Search for the cell housing the specified text and yield its [x, y] center coordinate. 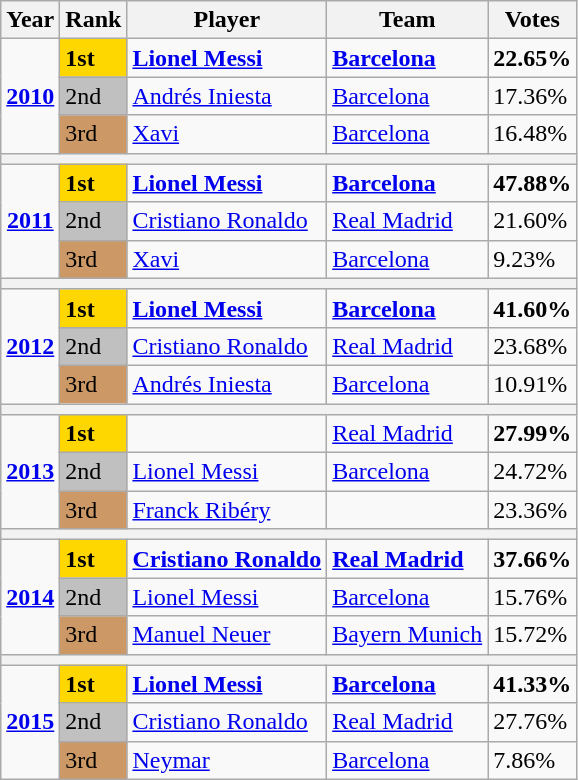
24.72% [532, 472]
Votes [532, 20]
47.88% [532, 183]
23.36% [532, 510]
Franck Ribéry [227, 510]
7.86% [532, 760]
2011 [30, 221]
15.72% [532, 635]
22.65% [532, 58]
2013 [30, 472]
2015 [30, 722]
Team [408, 20]
2014 [30, 597]
17.36% [532, 96]
2010 [30, 96]
Manuel Neuer [227, 635]
Bayern Munich [408, 635]
9.23% [532, 259]
Neymar [227, 760]
10.91% [532, 384]
2012 [30, 346]
Rank [94, 20]
41.60% [532, 308]
41.33% [532, 684]
37.66% [532, 559]
21.60% [532, 221]
23.68% [532, 346]
27.76% [532, 722]
15.76% [532, 597]
16.48% [532, 134]
Player [227, 20]
27.99% [532, 434]
Year [30, 20]
